Detect which cell encompasses the target text, then output its [X, Y] center coordinate. 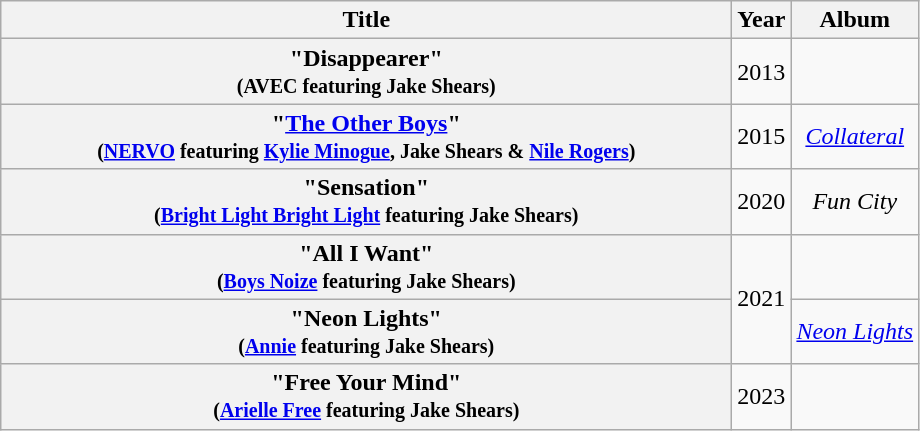
"All I Want"(Boys Noize featuring Jake Shears) [366, 266]
"The Other Boys" (NERVO featuring Kylie Minogue, Jake Shears & Nile Rogers) [366, 136]
"Sensation" (Bright Light Bright Light featuring Jake Shears) [366, 202]
2023 [762, 396]
"Free Your Mind"(Arielle Free featuring Jake Shears) [366, 396]
"Neon Lights"(Annie featuring Jake Shears) [366, 332]
Collateral [855, 136]
Title [366, 20]
"Disappearer" (AVEC featuring Jake Shears) [366, 72]
Neon Lights [855, 332]
Year [762, 20]
2021 [762, 299]
2020 [762, 202]
Fun City [855, 202]
Album [855, 20]
2015 [762, 136]
2013 [762, 72]
